For the text-containing cell, return its midpoint in [x, y] coordinate format. 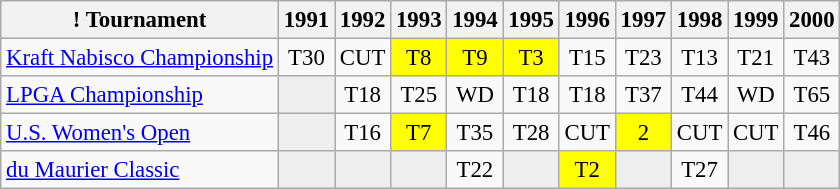
T44 [699, 95]
2 [643, 133]
T35 [475, 133]
T13 [699, 58]
T46 [812, 133]
T28 [531, 133]
1997 [643, 20]
T7 [419, 133]
T15 [587, 58]
T27 [699, 170]
T21 [756, 58]
T37 [643, 95]
LPGA Championship [140, 95]
du Maurier Classic [140, 170]
T23 [643, 58]
T8 [419, 58]
T22 [475, 170]
1999 [756, 20]
T43 [812, 58]
2000 [812, 20]
Kraft Nabisco Championship [140, 58]
T2 [587, 170]
T9 [475, 58]
1995 [531, 20]
T3 [531, 58]
1992 [363, 20]
T30 [306, 58]
1994 [475, 20]
1998 [699, 20]
1993 [419, 20]
! Tournament [140, 20]
T65 [812, 95]
1991 [306, 20]
T25 [419, 95]
U.S. Women's Open [140, 133]
1996 [587, 20]
T16 [363, 133]
